Identify which cell holds the provided text, then report its (X, Y) central coordinate. 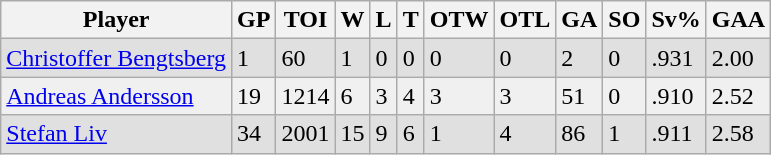
OTL (525, 20)
2.52 (738, 96)
2.00 (738, 58)
34 (254, 134)
GA (580, 20)
Player (116, 20)
2.58 (738, 134)
2001 (306, 134)
19 (254, 96)
Andreas Andersson (116, 96)
60 (306, 58)
L (384, 20)
T (410, 20)
GP (254, 20)
86 (580, 134)
Christoffer Bengtsberg (116, 58)
TOI (306, 20)
.911 (676, 134)
51 (580, 96)
.931 (676, 58)
W (352, 20)
9 (384, 134)
SO (624, 20)
15 (352, 134)
GAA (738, 20)
OTW (459, 20)
Sv% (676, 20)
2 (580, 58)
.910 (676, 96)
Stefan Liv (116, 134)
1214 (306, 96)
